For the text-containing cell, return its midpoint in [X, Y] coordinate format. 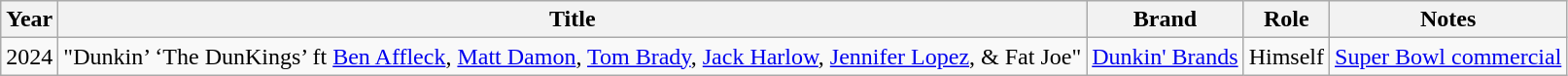
Notes [1448, 19]
Himself [1286, 57]
Title [573, 19]
Year [29, 19]
"Dunkin’ ‘The DunKings’ ft Ben Affleck, Matt Damon, Tom Brady, Jack Harlow, Jennifer Lopez, & Fat Joe" [573, 57]
Role [1286, 19]
Super Bowl commercial [1448, 57]
2024 [29, 57]
Brand [1165, 19]
Dunkin' Brands [1165, 57]
